For the text-containing cell, return its midpoint in (x, y) coordinate format. 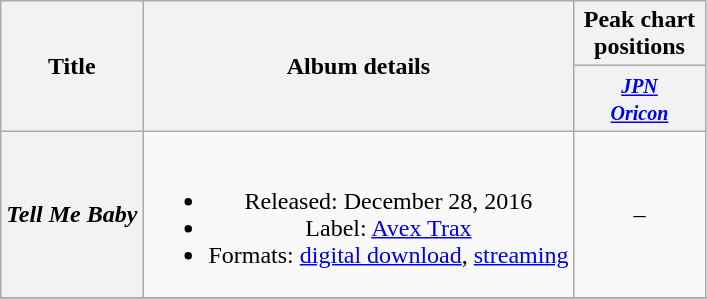
– (640, 214)
Title (72, 66)
Peak chart positions (640, 34)
Released: December 28, 2016Label: Avex TraxFormats: digital download, streaming (358, 214)
Tell Me Baby (72, 214)
Album details (358, 66)
JPNOricon (640, 98)
